Determine the (X, Y) coordinate at the center of the cell enclosing the given text.  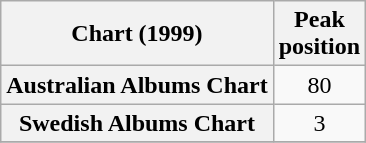
Australian Albums Chart (137, 85)
3 (319, 123)
80 (319, 85)
Peakposition (319, 34)
Swedish Albums Chart (137, 123)
Chart (1999) (137, 34)
